Determine the (X, Y) coordinate at the center of the cell enclosing the given text.  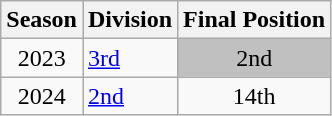
3rd (130, 58)
Division (130, 20)
14th (254, 96)
Final Position (254, 20)
Season (42, 20)
2024 (42, 96)
2023 (42, 58)
